Return [x, y] of the center of cell containing provided text 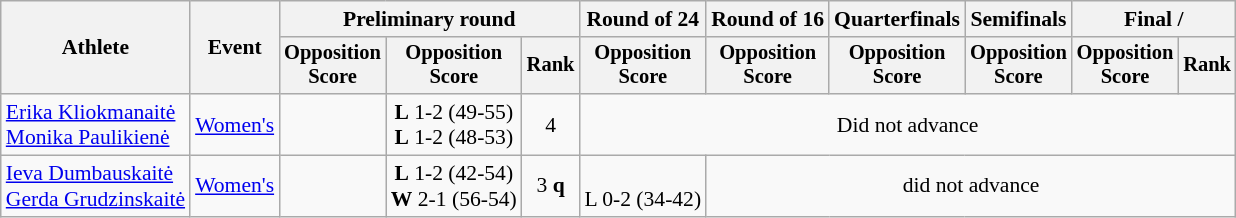
Quarterfinals [897, 19]
3 q [551, 186]
Did not advance [908, 124]
Erika KliokmanaitėMonika Paulikienė [96, 124]
L 0-2 (34-42) [642, 186]
did not advance [971, 186]
Semifinals [1018, 19]
Ieva DumbauskaitėGerda Grudzinskaitė [96, 186]
Round of 24 [642, 19]
L 1-2 (42-54) W 2-1 (56-54) [454, 186]
Athlete [96, 48]
L 1-2 (49-55) L 1-2 (48-53) [454, 124]
Final / [1154, 19]
4 [551, 124]
Event [234, 48]
Preliminary round [429, 19]
Round of 16 [768, 19]
